Find where the given text appears and provide that cell's center as [x, y] coordinate. 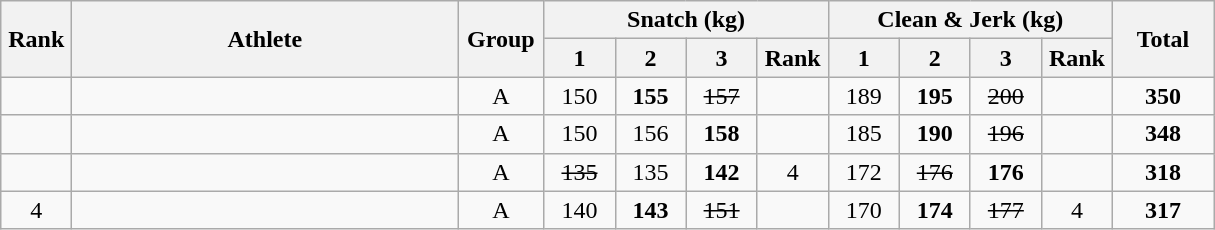
350 [1162, 96]
318 [1162, 172]
155 [650, 96]
142 [722, 172]
174 [934, 210]
348 [1162, 134]
158 [722, 134]
151 [722, 210]
Total [1162, 39]
143 [650, 210]
196 [1006, 134]
317 [1162, 210]
172 [864, 172]
177 [1006, 210]
170 [864, 210]
Group [501, 39]
156 [650, 134]
190 [934, 134]
Snatch (kg) [686, 20]
157 [722, 96]
140 [580, 210]
Athlete [265, 39]
185 [864, 134]
Clean & Jerk (kg) [970, 20]
200 [1006, 96]
189 [864, 96]
195 [934, 96]
